For the text-containing cell, return its midpoint in (x, y) coordinate format. 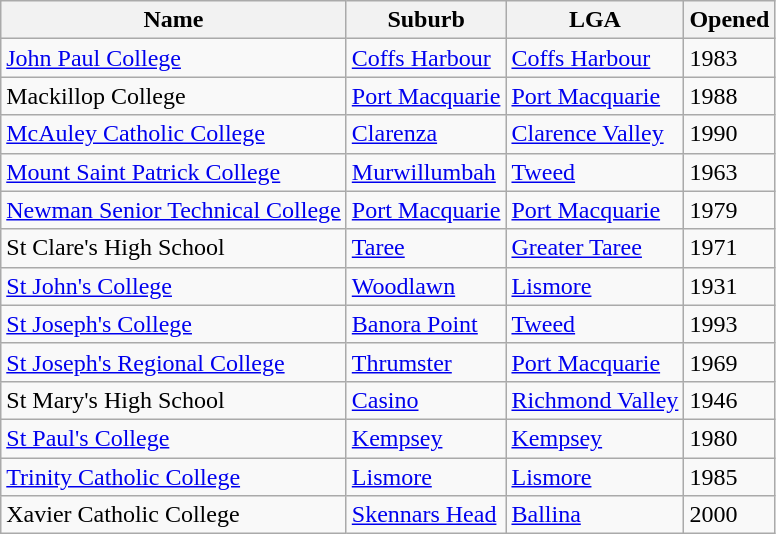
Trinity Catholic College (174, 477)
Clarence Valley (595, 134)
1931 (730, 286)
St Paul's College (174, 438)
1990 (730, 134)
Name (174, 20)
1980 (730, 438)
Casino (426, 400)
Thrumster (426, 362)
Banora Point (426, 324)
St Joseph's Regional College (174, 362)
McAuley Catholic College (174, 134)
1971 (730, 248)
Taree (426, 248)
Murwillumbah (426, 172)
Greater Taree (595, 248)
St Joseph's College (174, 324)
1979 (730, 210)
Ballina (595, 515)
St Mary's High School (174, 400)
1985 (730, 477)
Clarenza (426, 134)
Mackillop College (174, 96)
LGA (595, 20)
1946 (730, 400)
1988 (730, 96)
John Paul College (174, 58)
Suburb (426, 20)
Xavier Catholic College (174, 515)
1993 (730, 324)
Mount Saint Patrick College (174, 172)
Newman Senior Technical College (174, 210)
1983 (730, 58)
Woodlawn (426, 286)
Richmond Valley (595, 400)
St John's College (174, 286)
1963 (730, 172)
St Clare's High School (174, 248)
Opened (730, 20)
2000 (730, 515)
Skennars Head (426, 515)
1969 (730, 362)
